Detect which cell encompasses the target text, then output its [X, Y] center coordinate. 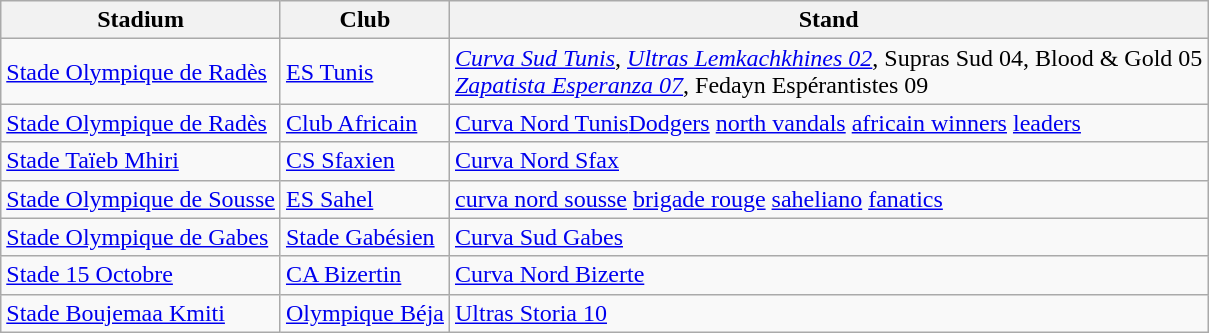
Stade Gabésien [364, 237]
ES Tunis [364, 72]
Stade Taïeb Mhiri [141, 161]
Ultras Storia 10 [828, 313]
Stade Boujemaa Kmiti [141, 313]
Curva Sud Tunis, Ultras Lemkachkhines 02, Supras Sud 04, Blood & Gold 05 Zapatista Esperanza 07, Fedayn Espérantistes 09 [828, 72]
Curva Nord TunisDodgers north vandals africain winners leaders [828, 123]
Stand [828, 20]
Olympique Béja [364, 313]
curva nord sousse brigade rouge saheliano fanatics [828, 199]
Curva Nord Bizerte [828, 275]
CS Sfaxien [364, 161]
Club [364, 20]
Stade Olympique de Sousse [141, 199]
Club Africain [364, 123]
Curva Nord Sfax [828, 161]
Stade 15 Octobre [141, 275]
CA Bizertin [364, 275]
Curva Sud Gabes [828, 237]
Stadium [141, 20]
ES Sahel [364, 199]
Stade Olympique de Gabes [141, 237]
